Identify which cell holds the provided text, then report its [X, Y] central coordinate. 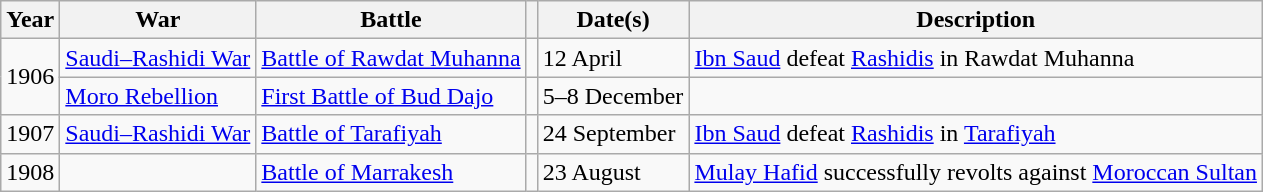
Ibn Saud defeat Rashidis in Tarafiyah [976, 134]
Year [30, 20]
Moro Rebellion [158, 96]
Battle of Rawdat Muhanna [391, 58]
Date(s) [613, 20]
First Battle of Bud Dajo [391, 96]
Description [976, 20]
1906 [30, 77]
Ibn Saud defeat Rashidis in Rawdat Muhanna [976, 58]
5–8 December [613, 96]
Battle [391, 20]
1908 [30, 172]
Battle of Marrakesh [391, 172]
1907 [30, 134]
12 April [613, 58]
War [158, 20]
Mulay Hafid successfully revolts against Moroccan Sultan [976, 172]
24 September [613, 134]
23 August [613, 172]
Battle of Tarafiyah [391, 134]
